Capture the cell that displays the provided text and extract its [X, Y] central coordinate. 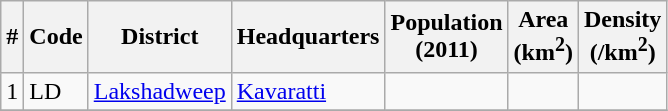
LD [56, 91]
# [12, 37]
Kavaratti [308, 91]
Code [56, 37]
District [160, 37]
Area (km2) [543, 37]
Headquarters [308, 37]
Lakshadweep [160, 91]
Population (2011) [446, 37]
1 [12, 91]
Density (/km2) [622, 37]
